Identify which cell holds the provided text, then report its [x, y] central coordinate. 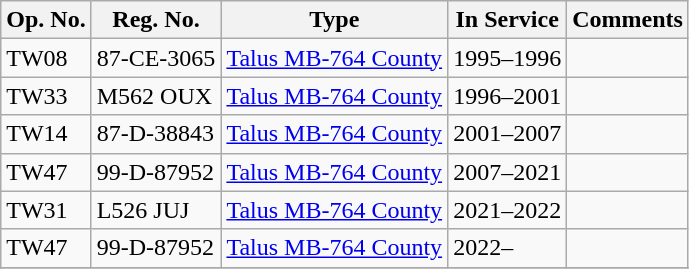
L526 JUJ [156, 210]
TW31 [46, 210]
Comments [628, 20]
TW33 [46, 96]
87-CE-3065 [156, 58]
2007–2021 [508, 172]
Op. No. [46, 20]
TW14 [46, 134]
2001–2007 [508, 134]
1996–2001 [508, 96]
1995–1996 [508, 58]
2022– [508, 248]
Reg. No. [156, 20]
M562 OUX [156, 96]
2021–2022 [508, 210]
87-D-38843 [156, 134]
TW08 [46, 58]
Type [334, 20]
In Service [508, 20]
